Locate the cell with the specified text and output its [X, Y] center coordinate. 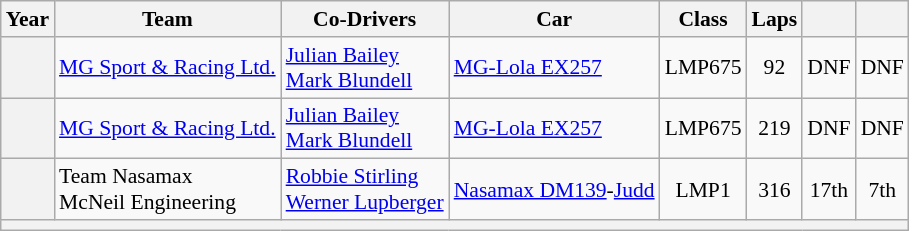
92 [775, 68]
Co-Drivers [365, 19]
316 [775, 190]
Class [704, 19]
7th [882, 190]
Laps [775, 19]
LMP1 [704, 190]
Team Nasamax McNeil Engineering [168, 190]
Team [168, 19]
17th [828, 190]
Nasamax DM139-Judd [554, 190]
Robbie Stirling Werner Lupberger [365, 190]
Car [554, 19]
Year [28, 19]
219 [775, 128]
